Provide the (X, Y) coordinate of the cell's center where the given text is located.  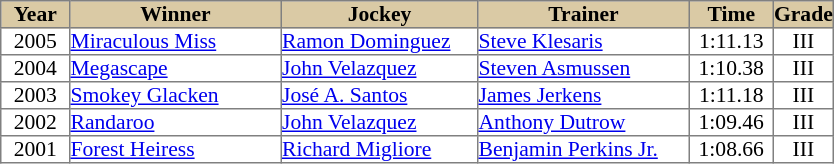
Winner (176, 14)
Grade (803, 14)
1:09.46 (731, 122)
1:11.18 (731, 96)
Smokey Glacken (176, 96)
Ramon Dominguez (379, 42)
1:08.66 (731, 150)
2005 (36, 42)
Time (731, 14)
Trainer (584, 14)
Miraculous Miss (176, 42)
Steven Asmussen (584, 68)
2001 (36, 150)
Randaroo (176, 122)
Megascape (176, 68)
Anthony Dutrow (584, 122)
Year (36, 14)
1:11.13 (731, 42)
2002 (36, 122)
1:10.38 (731, 68)
2004 (36, 68)
Jockey (379, 14)
James Jerkens (584, 96)
Benjamin Perkins Jr. (584, 150)
Forest Heiress (176, 150)
Richard Migliore (379, 150)
José A. Santos (379, 96)
Steve Klesaris (584, 42)
2003 (36, 96)
